Scan for the cell matching the given text and deliver its [x, y] coordinate at center. 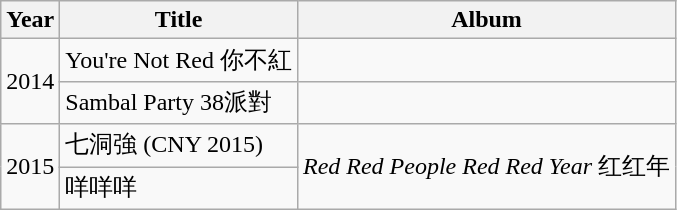
Album [486, 20]
咩咩咩 [179, 188]
2015 [30, 166]
Year [30, 20]
Red Red People Red Red Year 红红年 [486, 166]
You're Not Red 你不紅 [179, 60]
七洞強 (CNY 2015) [179, 146]
2014 [30, 82]
Title [179, 20]
Sambal Party 38派對 [179, 102]
